Scan for the cell matching the given text and deliver its [X, Y] coordinate at center. 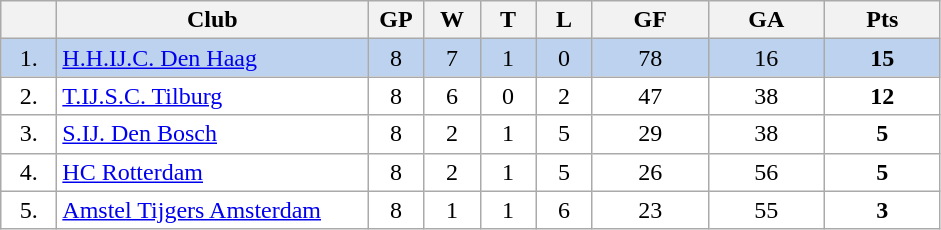
56 [766, 172]
3 [882, 210]
78 [650, 58]
15 [882, 58]
47 [650, 96]
Club [212, 20]
H.H.IJ.C. Den Haag [212, 58]
T.IJ.S.C. Tilburg [212, 96]
4. [29, 172]
GA [766, 20]
GF [650, 20]
Pts [882, 20]
7 [452, 58]
12 [882, 96]
55 [766, 210]
26 [650, 172]
T [508, 20]
S.IJ. Den Bosch [212, 134]
5. [29, 210]
GP [396, 20]
1. [29, 58]
HC Rotterdam [212, 172]
L [564, 20]
2. [29, 96]
Amstel Tijgers Amsterdam [212, 210]
3. [29, 134]
16 [766, 58]
W [452, 20]
23 [650, 210]
29 [650, 134]
